Identify which cell holds the provided text, then report its [x, y] central coordinate. 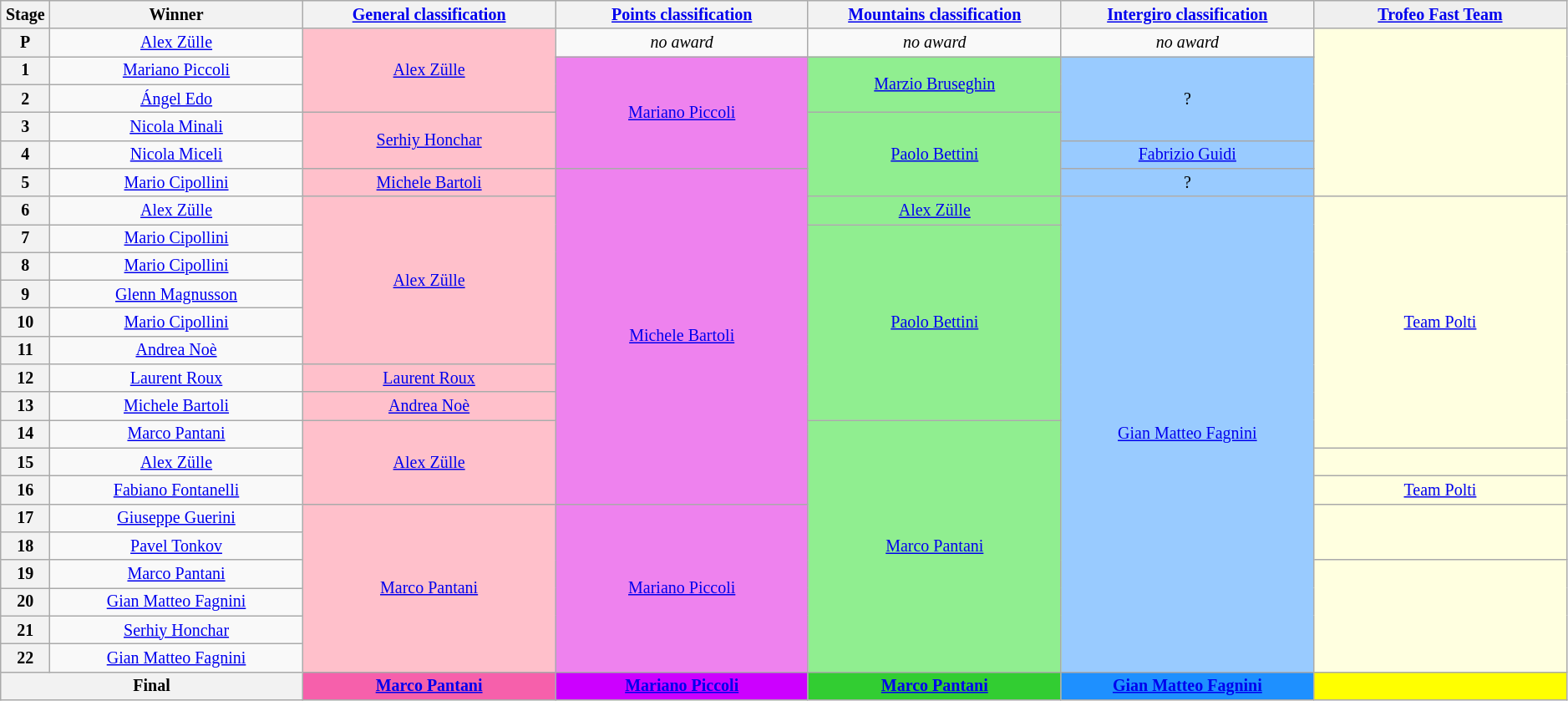
21 [25, 630]
Fabiano Fontanelli [177, 490]
13 [25, 406]
1 [25, 70]
18 [25, 546]
16 [25, 490]
4 [25, 154]
14 [25, 434]
Points classification [682, 15]
Final [152, 685]
2 [25, 99]
Winner [177, 15]
6 [25, 211]
7 [25, 239]
12 [25, 378]
8 [25, 266]
11 [25, 351]
19 [25, 573]
5 [25, 182]
9 [25, 294]
Glenn Magnusson [177, 294]
Marzio Bruseghin [934, 85]
20 [25, 602]
Ángel Edo [177, 99]
P [25, 43]
15 [25, 463]
Fabrizio Guidi [1188, 154]
3 [25, 127]
Intergiro classification [1188, 15]
General classification [429, 15]
Pavel Tonkov [177, 546]
Nicola Miceli [177, 154]
Nicola Minali [177, 127]
Mountains classification [934, 15]
Giuseppe Guerini [177, 518]
10 [25, 323]
22 [25, 658]
17 [25, 518]
Stage [25, 15]
Trofeo Fast Team [1440, 15]
